Return (X, Y) of the center of cell containing provided text 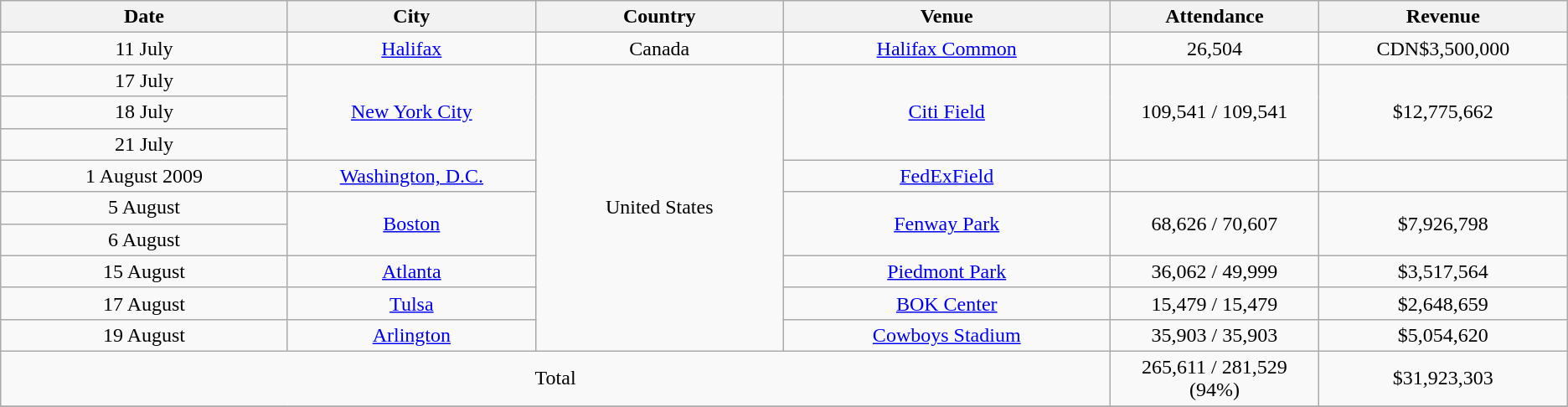
Cowboys Stadium (946, 335)
6 August (144, 240)
$12,775,662 (1442, 112)
Arlington (411, 335)
68,626 / 70,607 (1215, 224)
1 August 2009 (144, 176)
United States (659, 208)
$5,054,620 (1442, 335)
Washington, D.C. (411, 176)
17 August (144, 303)
$31,923,303 (1442, 379)
Halifax Common (946, 49)
17 July (144, 80)
Atlanta (411, 271)
11 July (144, 49)
Piedmont Park (946, 271)
Tulsa (411, 303)
Fenway Park (946, 224)
Date (144, 17)
109,541 / 109,541 (1215, 112)
5 August (144, 208)
Venue (946, 17)
Revenue (1442, 17)
$7,926,798 (1442, 224)
Country (659, 17)
Citi Field (946, 112)
18 July (144, 112)
Halifax (411, 49)
Total (556, 379)
19 August (144, 335)
$3,517,564 (1442, 271)
26,504 (1215, 49)
21 July (144, 144)
Attendance (1215, 17)
36,062 / 49,999 (1215, 271)
$2,648,659 (1442, 303)
Boston (411, 224)
New York City (411, 112)
15 August (144, 271)
CDN$3,500,000 (1442, 49)
35,903 / 35,903 (1215, 335)
FedExField (946, 176)
BOK Center (946, 303)
15,479 / 15,479 (1215, 303)
City (411, 17)
Canada (659, 49)
265,611 / 281,529 (94%) (1215, 379)
